Identify which cell holds the provided text, then report its [X, Y] central coordinate. 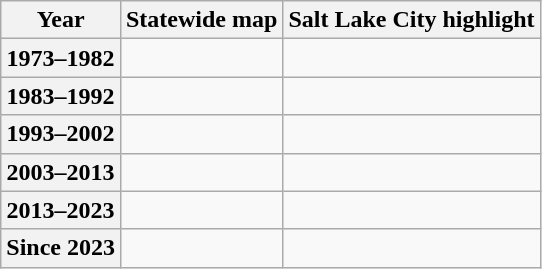
Year [61, 20]
1983–1992 [61, 96]
Salt Lake City highlight [412, 20]
1993–2002 [61, 134]
Statewide map [201, 20]
2003–2013 [61, 172]
2013–2023 [61, 210]
Since 2023 [61, 248]
1973–1982 [61, 58]
